Locate the cell with the specified text and output its (X, Y) center coordinate. 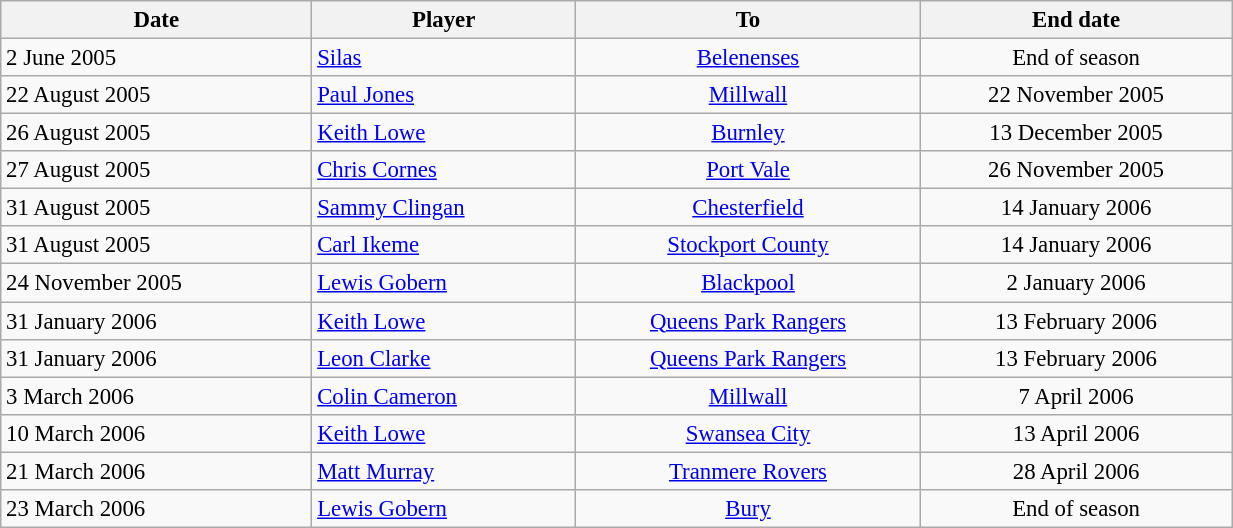
10 March 2006 (156, 433)
Matt Murray (444, 471)
28 April 2006 (1076, 471)
Leon Clarke (444, 358)
Date (156, 20)
21 March 2006 (156, 471)
Burnley (748, 133)
26 November 2005 (1076, 170)
7 April 2006 (1076, 396)
Stockport County (748, 245)
Colin Cameron (444, 396)
Chesterfield (748, 208)
Bury (748, 509)
27 August 2005 (156, 170)
Swansea City (748, 433)
13 December 2005 (1076, 133)
2 June 2005 (156, 58)
Silas (444, 58)
Blackpool (748, 283)
13 April 2006 (1076, 433)
22 August 2005 (156, 95)
Sammy Clingan (444, 208)
23 March 2006 (156, 509)
Belenenses (748, 58)
Player (444, 20)
Paul Jones (444, 95)
3 March 2006 (156, 396)
24 November 2005 (156, 283)
Port Vale (748, 170)
Tranmere Rovers (748, 471)
22 November 2005 (1076, 95)
Chris Cornes (444, 170)
End date (1076, 20)
2 January 2006 (1076, 283)
To (748, 20)
Carl Ikeme (444, 245)
26 August 2005 (156, 133)
